Search for the cell housing the specified text and yield its [x, y] center coordinate. 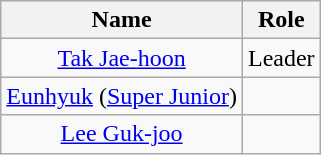
Eunhyuk (Super Junior) [122, 96]
Role [281, 20]
Name [122, 20]
Lee Guk-joo [122, 134]
Tak Jae-hoon [122, 58]
Leader [281, 58]
